Extract the (x, y) coordinate from the center of the cell holding the provided text.  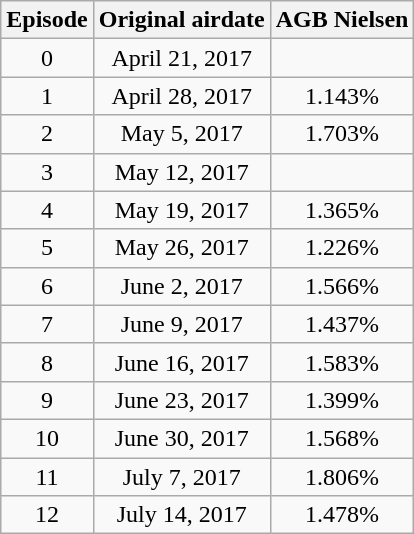
8 (47, 362)
May 26, 2017 (182, 248)
9 (47, 400)
6 (47, 286)
Original airdate (182, 20)
June 9, 2017 (182, 324)
May 19, 2017 (182, 210)
June 2, 2017 (182, 286)
April 28, 2017 (182, 96)
May 5, 2017 (182, 134)
0 (47, 58)
May 12, 2017 (182, 172)
2 (47, 134)
1.566% (342, 286)
1.226% (342, 248)
1.703% (342, 134)
July 14, 2017 (182, 515)
1.399% (342, 400)
1.583% (342, 362)
1.478% (342, 515)
June 23, 2017 (182, 400)
3 (47, 172)
1.806% (342, 477)
July 7, 2017 (182, 477)
5 (47, 248)
1 (47, 96)
June 16, 2017 (182, 362)
1.568% (342, 438)
1.143% (342, 96)
AGB Nielsen (342, 20)
April 21, 2017 (182, 58)
7 (47, 324)
4 (47, 210)
10 (47, 438)
12 (47, 515)
June 30, 2017 (182, 438)
Episode (47, 20)
1.437% (342, 324)
11 (47, 477)
1.365% (342, 210)
